Scan for the cell matching the given text and deliver its [x, y] coordinate at center. 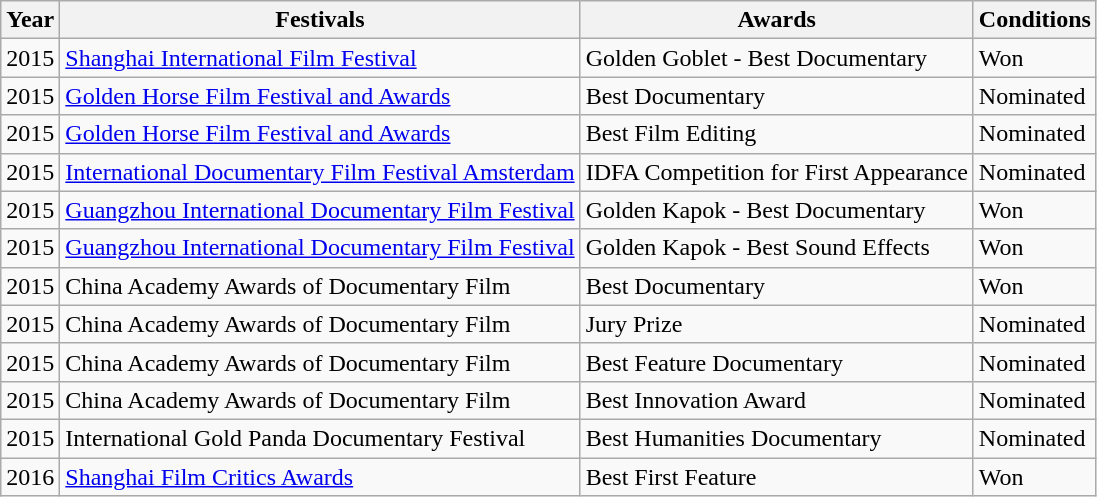
Golden Goblet - Best Documentary [776, 58]
International Gold Panda Documentary Festival [320, 438]
Best First Feature [776, 477]
Awards [776, 20]
IDFA Competition for First Appearance [776, 172]
Shanghai Film Critics Awards [320, 477]
Best Innovation Award [776, 400]
Jury Prize [776, 324]
Conditions [1034, 20]
Best Humanities Documentary [776, 438]
Best Feature Documentary [776, 362]
Golden Kapok - Best Sound Effects [776, 248]
Golden Kapok - Best Documentary [776, 210]
International Documentary Film Festival Amsterdam [320, 172]
2016 [30, 477]
Best Film Editing [776, 134]
Year [30, 20]
Shanghai International Film Festival [320, 58]
Festivals [320, 20]
